Capture the cell that displays the provided text and extract its [X, Y] central coordinate. 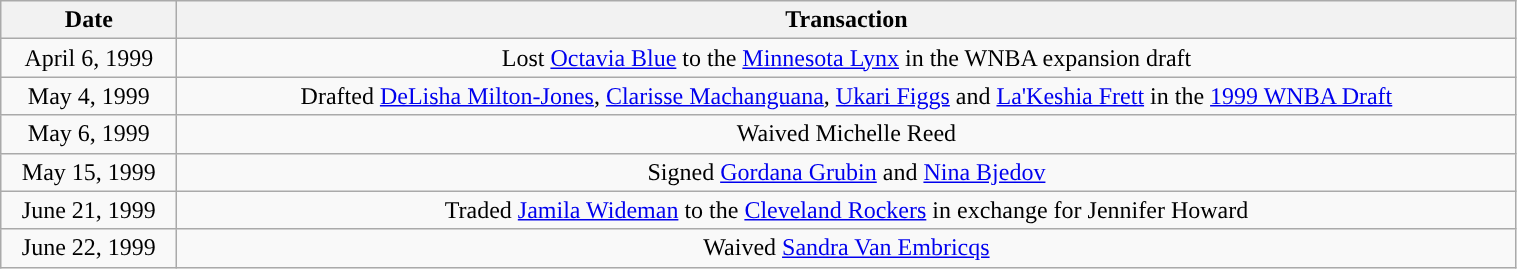
Waived Sandra Van Embricqs [846, 248]
April 6, 1999 [89, 58]
Transaction [846, 20]
Signed Gordana Grubin and Nina Bjedov [846, 172]
Waived Michelle Reed [846, 134]
June 22, 1999 [89, 248]
Date [89, 20]
May 15, 1999 [89, 172]
June 21, 1999 [89, 210]
Drafted DeLisha Milton-Jones, Clarisse Machanguana, Ukari Figgs and La'Keshia Frett in the 1999 WNBA Draft [846, 96]
Traded Jamila Wideman to the Cleveland Rockers in exchange for Jennifer Howard [846, 210]
Lost Octavia Blue to the Minnesota Lynx in the WNBA expansion draft [846, 58]
May 6, 1999 [89, 134]
May 4, 1999 [89, 96]
